Extract the (x, y) coordinate from the center of the cell holding the provided text.  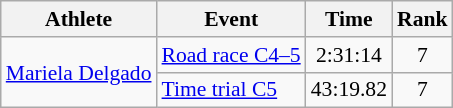
2:31:14 (349, 55)
Road race C4–5 (232, 55)
Time trial C5 (232, 90)
43:19.82 (349, 90)
Time (349, 19)
Athlete (79, 19)
Event (232, 19)
Mariela Delgado (79, 72)
Rank (422, 19)
